For the text-containing cell, return its midpoint in [X, Y] coordinate format. 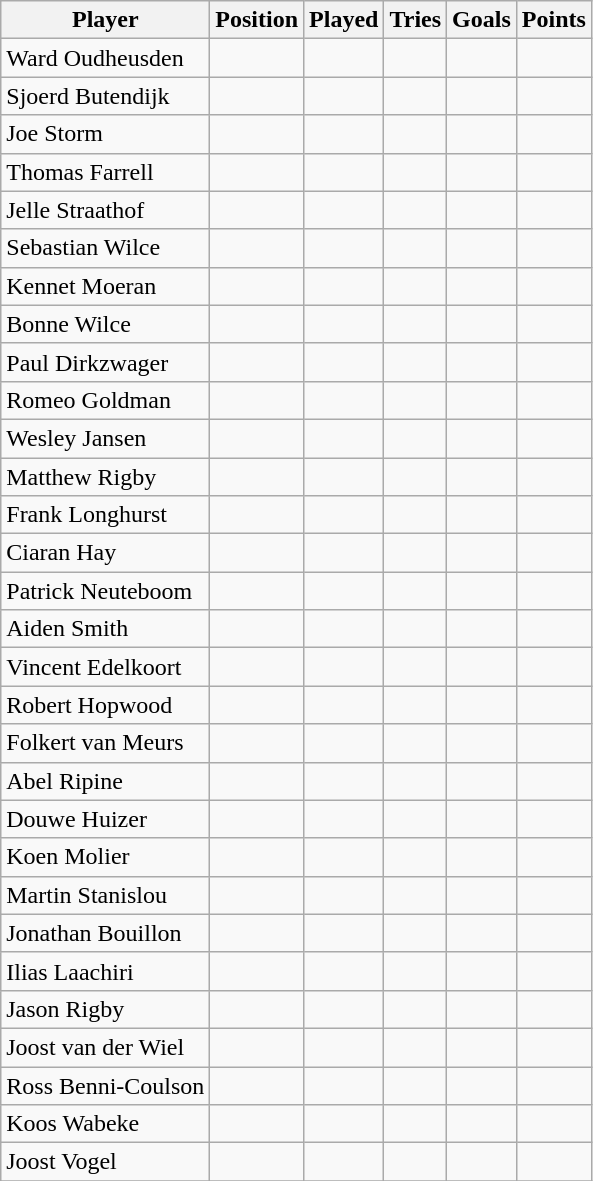
Koos Wabeke [106, 1124]
Jonathan Bouillon [106, 933]
Abel Ripine [106, 781]
Joost van der Wiel [106, 1047]
Joe Storm [106, 134]
Position [257, 20]
Martin Stanislou [106, 895]
Ross Benni-Coulson [106, 1085]
Ward Oudheusden [106, 58]
Bonne Wilce [106, 324]
Koen Molier [106, 857]
Wesley Jansen [106, 438]
Played [344, 20]
Vincent Edelkoort [106, 667]
Ciaran Hay [106, 553]
Thomas Farrell [106, 172]
Points [554, 20]
Player [106, 20]
Matthew Rigby [106, 477]
Sjoerd Butendijk [106, 96]
Romeo Goldman [106, 400]
Folkert van Meurs [106, 743]
Ilias Laachiri [106, 971]
Goals [482, 20]
Patrick Neuteboom [106, 591]
Tries [416, 20]
Sebastian Wilce [106, 248]
Joost Vogel [106, 1162]
Robert Hopwood [106, 705]
Paul Dirkzwager [106, 362]
Jelle Straathof [106, 210]
Kennet Moeran [106, 286]
Frank Longhurst [106, 515]
Douwe Huizer [106, 819]
Jason Rigby [106, 1009]
Aiden Smith [106, 629]
